Scan for the cell matching the given text and deliver its (X, Y) coordinate at center. 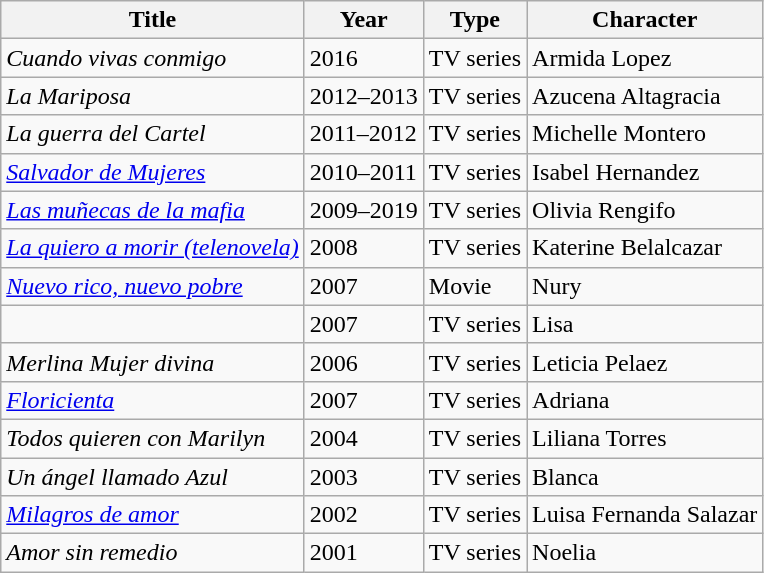
Katerine Belalcazar (645, 248)
Milagros de amor (152, 515)
Armida Lopez (645, 58)
Adriana (645, 400)
Floricienta (152, 400)
2011–2012 (364, 134)
Un ángel llamado Azul (152, 477)
Noelia (645, 553)
Blanca (645, 477)
Liliana Torres (645, 438)
2016 (364, 58)
2006 (364, 362)
Luisa Fernanda Salazar (645, 515)
Nury (645, 286)
Leticia Pelaez (645, 362)
Michelle Montero (645, 134)
2010–2011 (364, 172)
Cuando vivas conmigo (152, 58)
Azucena Altagracia (645, 96)
Nuevo rico, nuevo pobre (152, 286)
Salvador de Mujeres (152, 172)
Type (474, 20)
Amor sin remedio (152, 553)
Title (152, 20)
Movie (474, 286)
2002 (364, 515)
La Mariposa (152, 96)
2012–2013 (364, 96)
2004 (364, 438)
Year (364, 20)
Isabel Hernandez (645, 172)
Olivia Rengifo (645, 210)
Todos quieren con Marilyn (152, 438)
2003 (364, 477)
Lisa (645, 324)
2008 (364, 248)
La quiero a morir (telenovela) (152, 248)
La guerra del Cartel (152, 134)
Merlina Mujer divina (152, 362)
2009–2019 (364, 210)
2001 (364, 553)
Las muñecas de la mafia (152, 210)
Character (645, 20)
